Extract the (x, y) coordinate from the center of the cell holding the provided text.  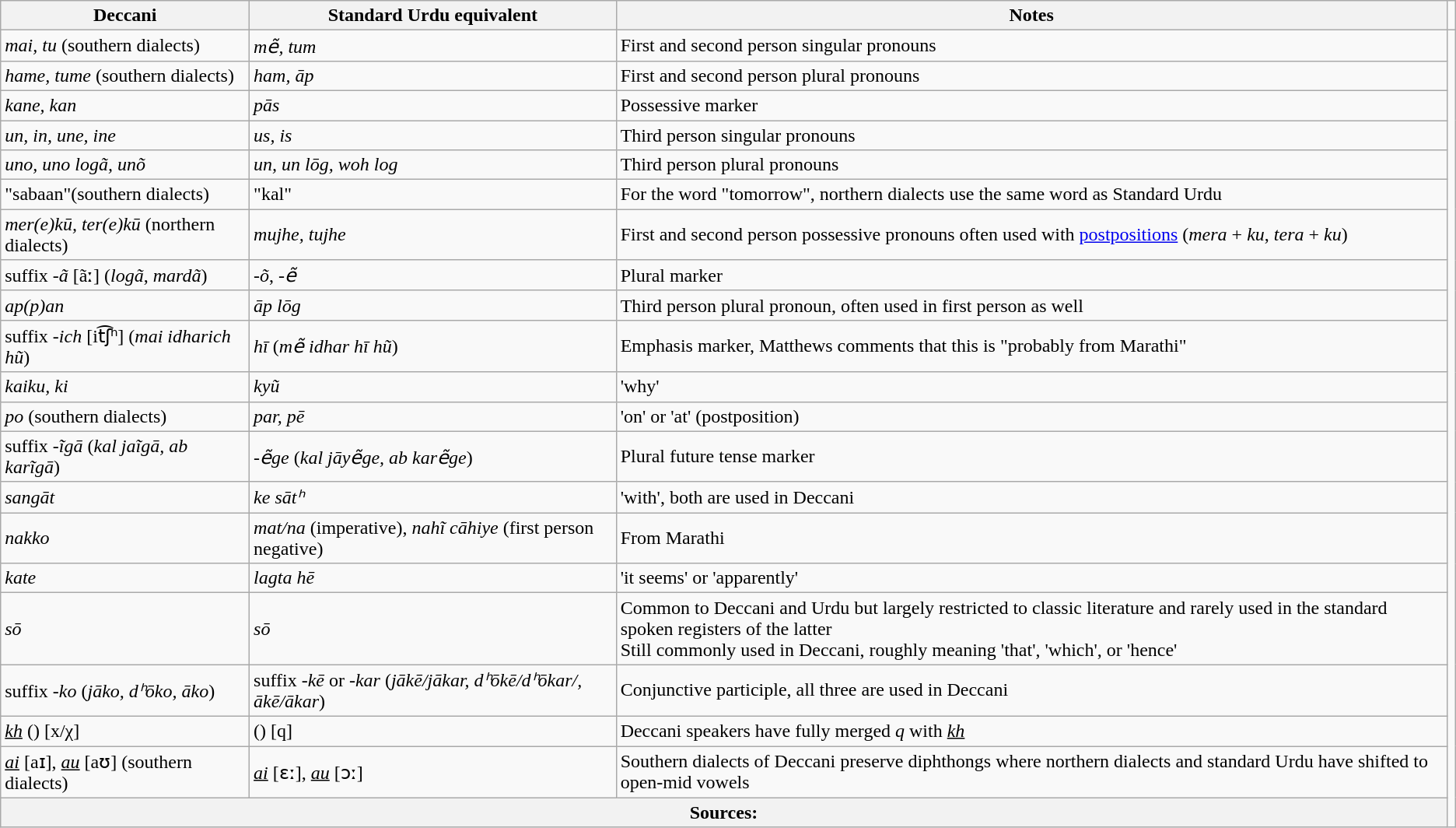
kaiku, ki (125, 387)
"sabaan"(southern dialects) (125, 195)
Conjunctive participle, all three are used in Deccani (1031, 691)
mer(e)kū, ter(e)kū (northern dialects) (125, 235)
Notes (1031, 16)
Southern dialects of Deccani preserve diphthongs where northern dialects and standard Urdu have shifted to open-mid vowels (1031, 772)
ai [ɛː], au [ɔː] (433, 772)
un, in, une, ine (125, 135)
Emphasis marker, Matthews comments that this is "probably from Marathi" (1031, 346)
First and second person possessive pronouns often used with postpositions (mera + ku, tera + ku) (1031, 235)
Standard Urdu equivalent (433, 16)
suffix -ã [ãː] (logã, mardã) (125, 275)
sangāt (125, 497)
ke sātʰ (433, 497)
mai, tu (southern dialects) (125, 46)
First and second person singular pronouns (1031, 46)
kane, kan (125, 105)
suffix -ich [it͡ʃʰ] (mai idharich hũ) (125, 346)
hame, tume (southern dialects) (125, 75)
From Marathi (1031, 539)
-õ, -ẽ (433, 275)
suffix -ĩgā (kal jaĩgā, ab karĩgā) (125, 456)
āp lōg (433, 305)
Third person plural pronoun, often used in first person as well (1031, 305)
po (southern dialects) (125, 416)
Deccani speakers have fully merged q with kh (1031, 731)
() [q] (433, 731)
'why' (1031, 387)
suffix -ko (jāko, dʰōko, āko) (125, 691)
hī (mẽ idhar hī hũ) (433, 346)
kyũ (433, 387)
nakko (125, 539)
kate (125, 578)
ham, āp (433, 75)
un, un lōg, woh log (433, 165)
suffix -kē or -kar (jākē/jākar, dʰōkē/dʰōkar/, ākē/ākar) (433, 691)
Sources: (723, 812)
par, pē (433, 416)
Deccani (125, 16)
Plural future tense marker (1031, 456)
kh () [x/χ] (125, 731)
First and second person plural pronouns (1031, 75)
Third person singular pronouns (1031, 135)
Possessive marker (1031, 105)
For the word "tomorrow", northern dialects use the same word as Standard Urdu (1031, 195)
Plural marker (1031, 275)
"kal" (433, 195)
uno, uno logã, unõ (125, 165)
ai [aɪ], au [aʊ] (southern dialects) (125, 772)
Third person plural pronouns (1031, 165)
mujhe, tujhe (433, 235)
ap(p)an (125, 305)
us, is (433, 135)
lagta hē (433, 578)
pās (433, 105)
mẽ, tum (433, 46)
'it seems' or 'apparently' (1031, 578)
-ẽge (kal jāyẽge, ab karẽge) (433, 456)
'with', both are used in Deccani (1031, 497)
mat/na (imperative), nahĩ cāhiye (first person negative) (433, 539)
'on' or 'at' (postposition) (1031, 416)
